Output the [X, Y] coordinate of the center of the cell containing the given text.  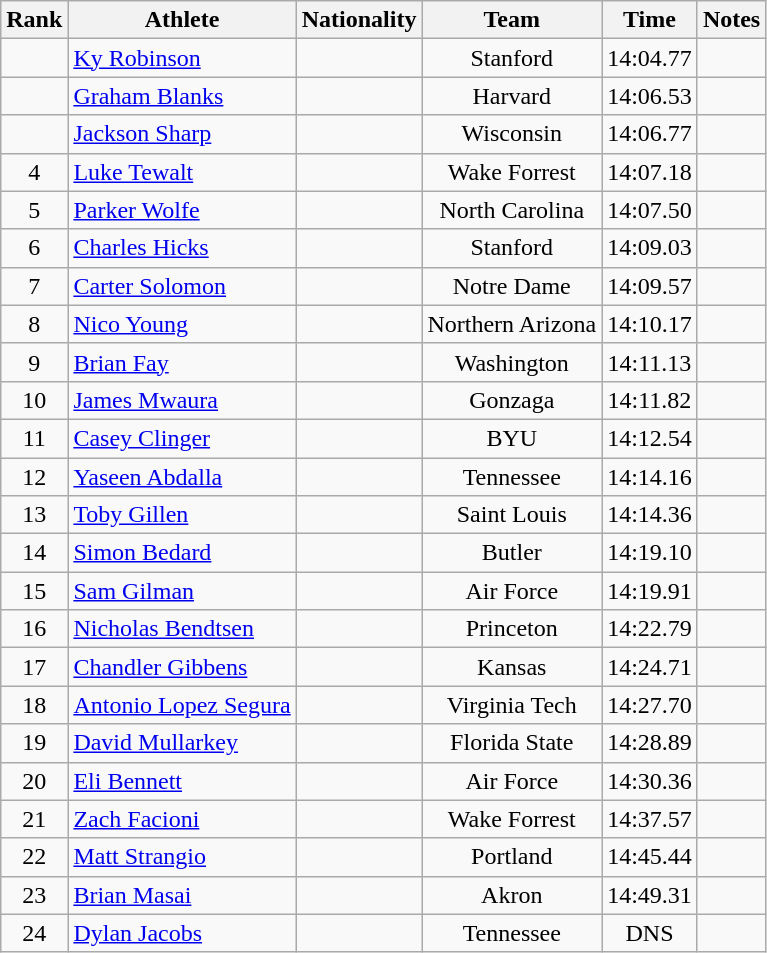
Time [650, 20]
14:06.53 [650, 96]
Matt Strangio [182, 857]
Antonio Lopez Segura [182, 705]
Dylan Jacobs [182, 933]
19 [34, 743]
Nico Young [182, 324]
14:14.36 [650, 515]
10 [34, 400]
Northern Arizona [512, 324]
14:04.77 [650, 58]
Zach Facioni [182, 819]
Akron [512, 895]
Graham Blanks [182, 96]
14:28.89 [650, 743]
14:12.54 [650, 438]
Team [512, 20]
14:07.50 [650, 210]
Butler [512, 553]
14:14.16 [650, 477]
North Carolina [512, 210]
Saint Louis [512, 515]
14 [34, 553]
Athlete [182, 20]
Harvard [512, 96]
Jackson Sharp [182, 134]
Eli Bennett [182, 781]
6 [34, 248]
14:10.17 [650, 324]
Brian Masai [182, 895]
Luke Tewalt [182, 172]
Gonzaga [512, 400]
22 [34, 857]
Ky Robinson [182, 58]
Sam Gilman [182, 591]
BYU [512, 438]
Rank [34, 20]
14:07.18 [650, 172]
21 [34, 819]
Toby Gillen [182, 515]
Simon Bedard [182, 553]
Virginia Tech [512, 705]
13 [34, 515]
8 [34, 324]
14:27.70 [650, 705]
Parker Wolfe [182, 210]
7 [34, 286]
Casey Clinger [182, 438]
14:30.36 [650, 781]
24 [34, 933]
15 [34, 591]
14:09.57 [650, 286]
11 [34, 438]
4 [34, 172]
17 [34, 667]
Wisconsin [512, 134]
Portland [512, 857]
DNS [650, 933]
Chandler Gibbens [182, 667]
Nationality [359, 20]
Carter Solomon [182, 286]
14:22.79 [650, 629]
James Mwaura [182, 400]
14:19.10 [650, 553]
Brian Fay [182, 362]
14:49.31 [650, 895]
14:19.91 [650, 591]
14:24.71 [650, 667]
David Mullarkey [182, 743]
Notre Dame [512, 286]
18 [34, 705]
Notes [731, 20]
14:37.57 [650, 819]
Washington [512, 362]
Nicholas Bendtsen [182, 629]
Florida State [512, 743]
9 [34, 362]
14:45.44 [650, 857]
16 [34, 629]
20 [34, 781]
14:09.03 [650, 248]
12 [34, 477]
Yaseen Abdalla [182, 477]
Kansas [512, 667]
14:11.13 [650, 362]
14:06.77 [650, 134]
14:11.82 [650, 400]
23 [34, 895]
Princeton [512, 629]
Charles Hicks [182, 248]
5 [34, 210]
